Identify which cell holds the provided text, then report its (x, y) central coordinate. 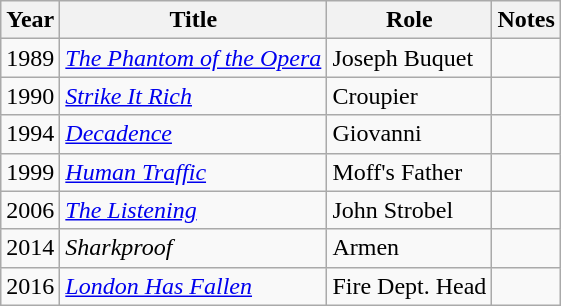
Human Traffic (194, 172)
Decadence (194, 134)
Year (30, 20)
Armen (410, 248)
2014 (30, 248)
Strike It Rich (194, 96)
1999 (30, 172)
The Listening (194, 210)
Role (410, 20)
London Has Fallen (194, 286)
1990 (30, 96)
1989 (30, 58)
2016 (30, 286)
The Phantom of the Opera (194, 58)
Title (194, 20)
Giovanni (410, 134)
Sharkproof (194, 248)
Fire Dept. Head (410, 286)
Joseph Buquet (410, 58)
Croupier (410, 96)
Notes (526, 20)
Moff's Father (410, 172)
2006 (30, 210)
John Strobel (410, 210)
1994 (30, 134)
